Capture the cell that displays the provided text and extract its [X, Y] central coordinate. 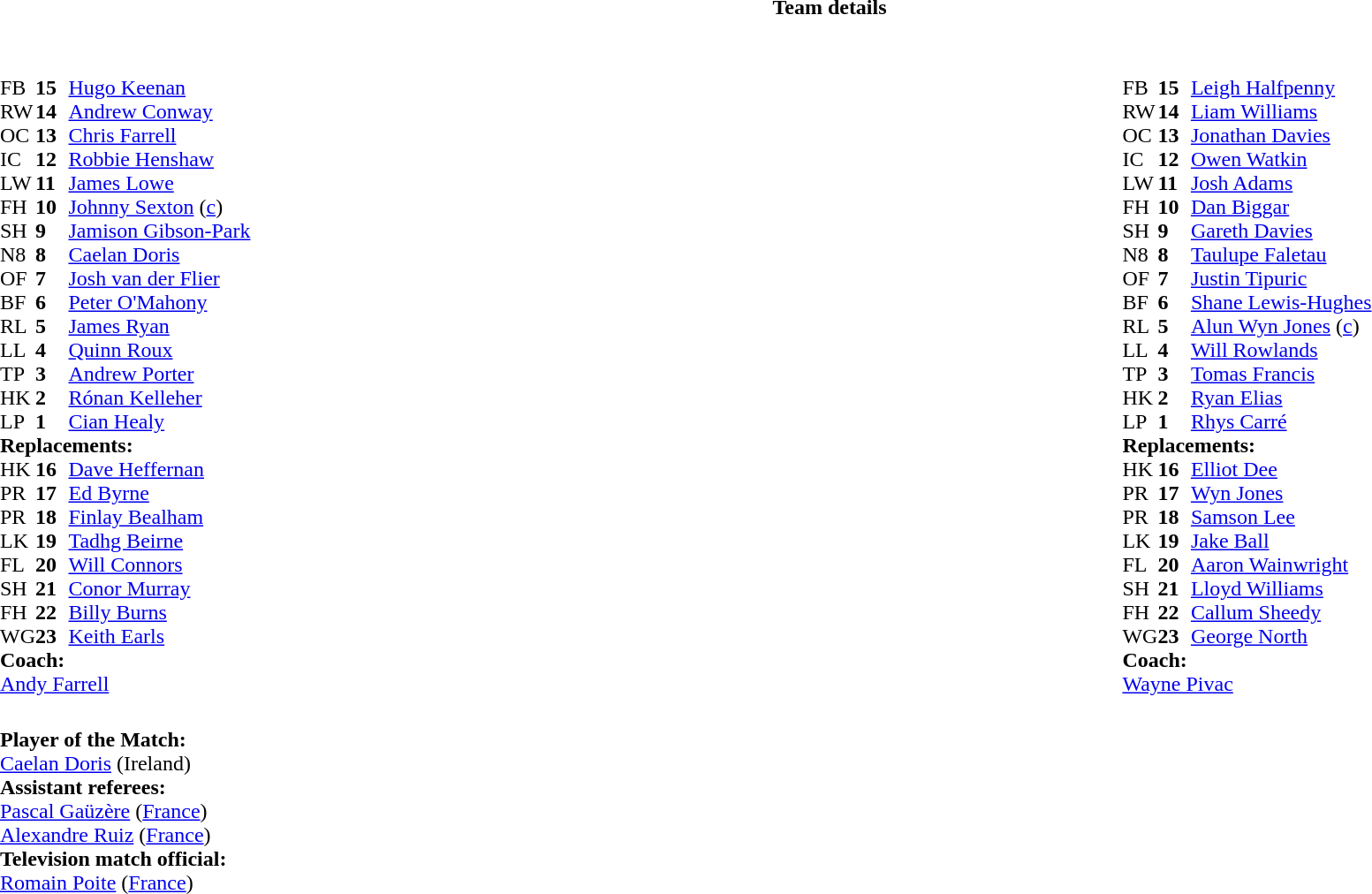
Gareth Davies [1281, 231]
Liam Williams [1281, 111]
Andy Farrell [125, 684]
Finlay Bealham [159, 518]
Tomas Francis [1281, 375]
Andrew Porter [159, 375]
Quinn Roux [159, 350]
Ryan Elias [1281, 398]
Conor Murray [159, 588]
Jonathan Davies [1281, 136]
Callum Sheedy [1281, 613]
Dave Heffernan [159, 470]
Rónan Kelleher [159, 398]
Lloyd Williams [1281, 588]
Cian Healy [159, 422]
Josh van der Flier [159, 279]
Rhys Carré [1281, 422]
Robbie Henshaw [159, 159]
Samson Lee [1281, 518]
Leigh Halfpenny [1281, 88]
James Ryan [159, 327]
Johnny Sexton (c) [159, 207]
Dan Biggar [1281, 207]
Billy Burns [159, 613]
Ed Byrne [159, 493]
Jake Ball [1281, 541]
Hugo Keenan [159, 88]
Shane Lewis-Hughes [1281, 302]
Josh Adams [1281, 184]
Justin Tipuric [1281, 279]
Will Connors [159, 565]
Peter O'Mahony [159, 302]
Tadhg Beirne [159, 541]
Andrew Conway [159, 111]
George North [1281, 636]
Caelan Doris [159, 254]
James Lowe [159, 184]
Alun Wyn Jones (c) [1281, 327]
Owen Watkin [1281, 159]
Will Rowlands [1281, 350]
Aaron Wainwright [1281, 565]
Jamison Gibson-Park [159, 231]
Elliot Dee [1281, 470]
Taulupe Faletau [1281, 254]
Wayne Pivac [1247, 684]
Keith Earls [159, 636]
Wyn Jones [1281, 493]
Chris Farrell [159, 136]
